Return (x, y) of the center of cell containing provided text 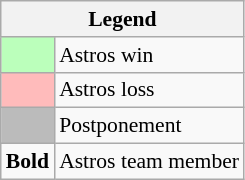
Bold (28, 162)
Astros win (149, 55)
Legend (122, 19)
Postponement (149, 126)
Astros team member (149, 162)
Astros loss (149, 90)
